Determine the [X, Y] coordinate at the center of the cell enclosing the given text.  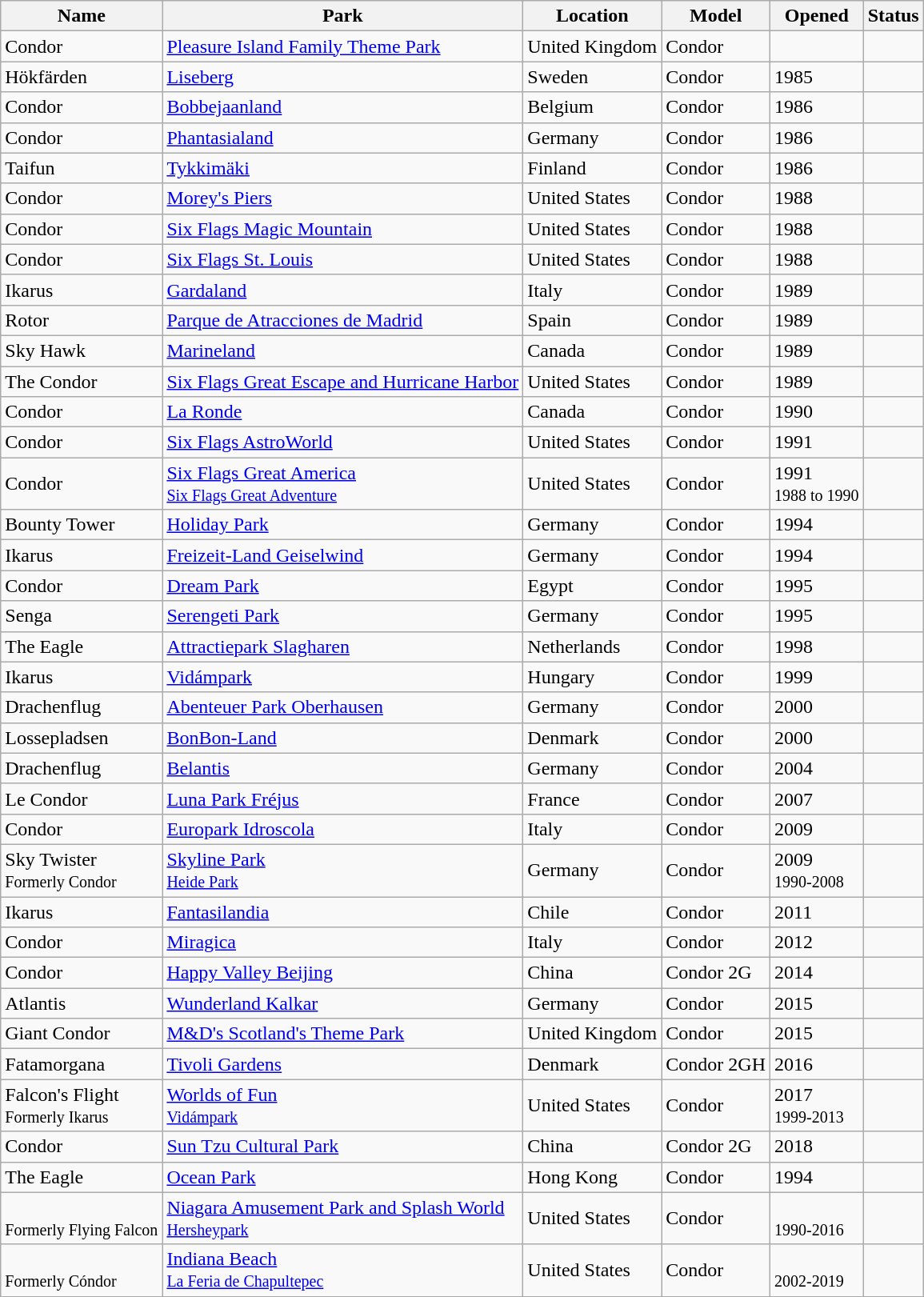
2012 [818, 943]
Niagara Amusement Park and Splash WorldHersheypark [342, 1218]
1990 [818, 412]
2016 [818, 1064]
Holiday Park [342, 525]
Giant Condor [82, 1034]
Luna Park Fréjus [342, 799]
2014 [818, 973]
Morey's Piers [342, 198]
Belgium [592, 107]
Sweden [592, 77]
Europark Idroscola [342, 829]
Hong Kong [592, 1177]
Miragica [342, 943]
Six Flags Great AmericaSix Flags Great Adventure [342, 483]
2002-2019 [818, 1271]
Bobbejaanland [342, 107]
Dream Park [342, 586]
1990-2016 [818, 1218]
Le Condor [82, 799]
Skyline ParkHeide Park [342, 871]
Bounty Tower [82, 525]
Six Flags AstroWorld [342, 442]
2004 [818, 768]
20091990-2008 [818, 871]
Status [893, 16]
Netherlands [592, 646]
Condor 2GH [716, 1064]
Sky Hawk [82, 350]
Serengeti Park [342, 616]
BonBon-Land [342, 738]
Phantasialand [342, 138]
Six Flags St. Louis [342, 259]
1991 [818, 442]
Marineland [342, 350]
M&D's Scotland's Theme Park [342, 1034]
Wunderland Kalkar [342, 1003]
Park [342, 16]
Freizeit-Land Geiselwind [342, 555]
Hungary [592, 677]
Indiana BeachLa Feria de Chapultepec [342, 1271]
2011 [818, 911]
Attractiepark Slagharen [342, 646]
Parque de Atracciones de Madrid [342, 320]
Location [592, 16]
La Ronde [342, 412]
Six Flags Great Escape and Hurricane Harbor [342, 382]
Happy Valley Beijing [342, 973]
Hökfärden [82, 77]
Formerly Cóndor [82, 1271]
2009 [818, 829]
Six Flags Magic Mountain [342, 229]
Sky TwisterFormerly Condor [82, 871]
Model [716, 16]
Finland [592, 168]
Chile [592, 911]
Egypt [592, 586]
2007 [818, 799]
Formerly Flying Falcon [82, 1218]
Belantis [342, 768]
1999 [818, 677]
Gardaland [342, 290]
Worlds of FunVidámpark [342, 1106]
Name [82, 16]
1998 [818, 646]
Atlantis [82, 1003]
Liseberg [342, 77]
Pleasure Island Family Theme Park [342, 46]
Tykkimäki [342, 168]
Fatamorgana [82, 1064]
Opened [818, 16]
Fantasilandia [342, 911]
Senga [82, 616]
Taifun [82, 168]
Tivoli Gardens [342, 1064]
Abenteuer Park Oberhausen [342, 707]
Vidámpark [342, 677]
20171999-2013 [818, 1106]
The Condor [82, 382]
19911988 to 1990 [818, 483]
2018 [818, 1147]
France [592, 799]
Lossepladsen [82, 738]
Sun Tzu Cultural Park [342, 1147]
Spain [592, 320]
1985 [818, 77]
Rotor [82, 320]
Falcon's FlightFormerly Ikarus [82, 1106]
Ocean Park [342, 1177]
